Extract the (x, y) coordinate from the center of the cell holding the provided text.  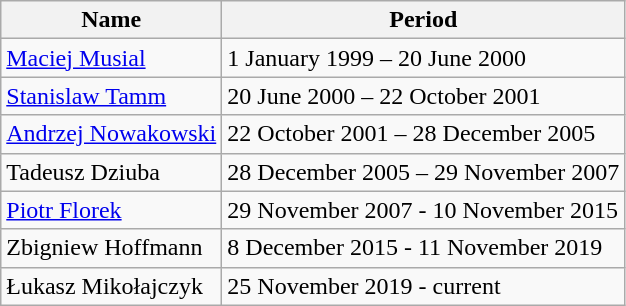
Piotr Florek (112, 210)
Name (112, 20)
Łukasz Mikołajczyk (112, 286)
28 December 2005 – 29 November 2007 (424, 172)
Tadeusz Dziuba (112, 172)
Period (424, 20)
8 December 2015 - 11 November 2019 (424, 248)
22 October 2001 – 28 December 2005 (424, 134)
20 June 2000 – 22 October 2001 (424, 96)
Stanislaw Tamm (112, 96)
Andrzej Nowakowski (112, 134)
29 November 2007 - 10 November 2015 (424, 210)
1 January 1999 – 20 June 2000 (424, 58)
Zbigniew Hoffmann (112, 248)
25 November 2019 - current (424, 286)
Maciej Musial (112, 58)
